For the text-containing cell, return its midpoint in (x, y) coordinate format. 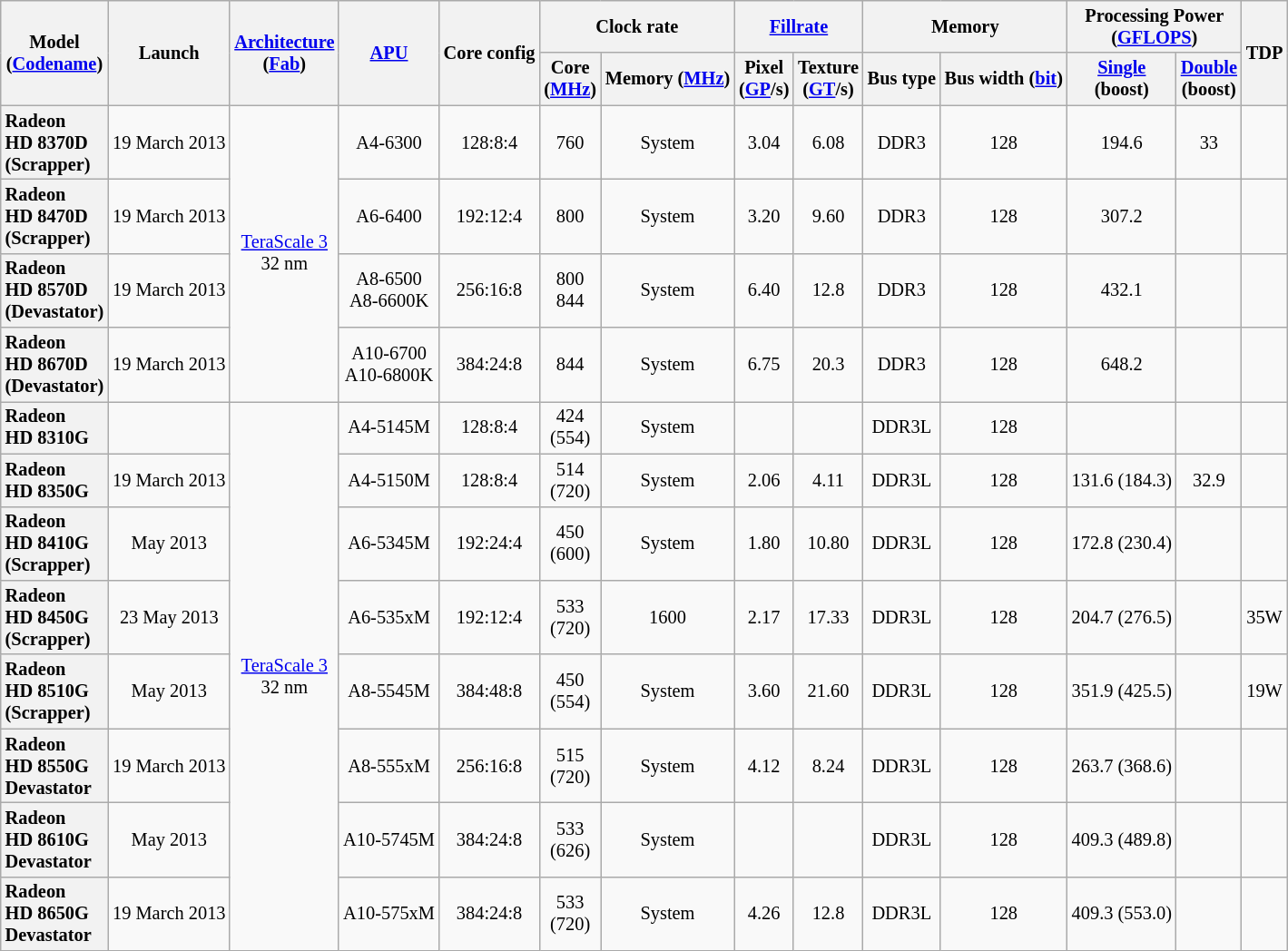
A8-555xM (388, 766)
9.60 (828, 216)
RadeonHD 8350G (54, 480)
384:48:8 (490, 691)
RadeonHD 8650GDevastator (54, 914)
Bus width (bit) (1004, 79)
Launch (169, 53)
450(600) (570, 544)
Architecture(Fab) (284, 53)
263.7 (368.6) (1122, 766)
3.04 (764, 142)
Bus type (902, 79)
35W (1264, 617)
Fillrate (799, 26)
Core config (490, 53)
8.24 (828, 766)
450(554) (570, 691)
RadeonHD 8570D(Devastator) (54, 290)
23 May 2013 (169, 617)
A4-5150M (388, 480)
A10-575xM (388, 914)
844 (570, 365)
409.3 (489.8) (1122, 839)
131.6 (184.3) (1122, 480)
A8-5545M (388, 691)
RadeonHD 8310G (54, 427)
Texture(GT/s) (828, 79)
3.20 (764, 216)
515(720) (570, 766)
RadeonHD 8610GDevastator (54, 839)
2.17 (764, 617)
A6-6400 (388, 216)
4.11 (828, 480)
21.60 (828, 691)
1.80 (764, 544)
194.6 (1122, 142)
RadeonHD 8510G(Scrapper) (54, 691)
4.26 (764, 914)
4.12 (764, 766)
A4-6300 (388, 142)
Single(boost) (1122, 79)
19W (1264, 691)
A6-535xM (388, 617)
Pixel(GP/s) (764, 79)
A10-6700A10-6800K (388, 365)
6.40 (764, 290)
RadeonHD 8450G(Scrapper) (54, 617)
760 (570, 142)
RadeonHD 8370D(Scrapper) (54, 142)
Memory (966, 26)
6.08 (828, 142)
A8-6500A8-6600K (388, 290)
32.9 (1209, 480)
2.06 (764, 480)
Clock rate (637, 26)
A6-5345M (388, 544)
A4-5145M (388, 427)
RadeonHD 8550GDevastator (54, 766)
204.7 (276.5) (1122, 617)
192:24:4 (490, 544)
A10-5745M (388, 839)
432.1 (1122, 290)
Memory (MHz) (668, 79)
APU (388, 53)
Processing Power(GFLOPS) (1155, 26)
800 (570, 216)
1600 (668, 617)
RadeonHD 8470D(Scrapper) (54, 216)
TDP (1264, 53)
6.75 (764, 365)
800844 (570, 290)
Model(Codename) (54, 53)
20.3 (828, 365)
533(626) (570, 839)
424(554) (570, 427)
33 (1209, 142)
3.60 (764, 691)
RadeonHD 8410G(Scrapper) (54, 544)
648.2 (1122, 365)
10.80 (828, 544)
307.2 (1122, 216)
Core(MHz) (570, 79)
514(720) (570, 480)
RadeonHD 8670D(Devastator) (54, 365)
409.3 (553.0) (1122, 914)
172.8 (230.4) (1122, 544)
351.9 (425.5) (1122, 691)
Double(boost) (1209, 79)
17.33 (828, 617)
